For the text-containing cell, return its midpoint in [X, Y] coordinate format. 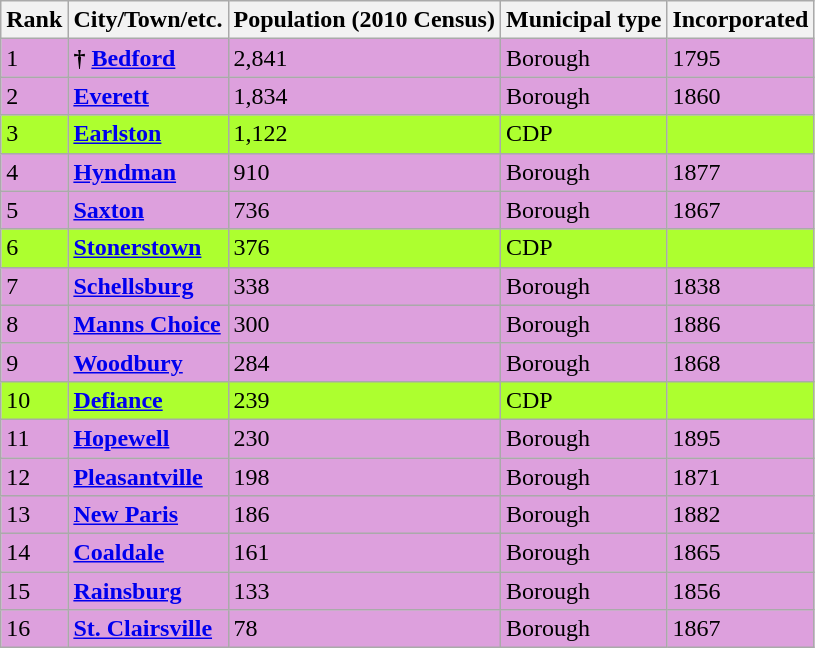
16 [34, 629]
Rainsburg [148, 591]
6 [34, 248]
338 [364, 286]
2,841 [364, 58]
8 [34, 324]
230 [364, 438]
1877 [740, 172]
376 [364, 248]
13 [34, 515]
186 [364, 515]
Pleasantville [148, 477]
Everett [148, 96]
239 [364, 400]
10 [34, 400]
12 [34, 477]
7 [34, 286]
Defiance [148, 400]
11 [34, 438]
2 [34, 96]
Coaldale [148, 553]
5 [34, 210]
736 [364, 210]
Population (2010 Census) [364, 20]
133 [364, 591]
† Bedford [148, 58]
1895 [740, 438]
1886 [740, 324]
City/Town/etc. [148, 20]
9 [34, 362]
78 [364, 629]
14 [34, 553]
4 [34, 172]
St. Clairsville [148, 629]
Hopewell [148, 438]
3 [34, 134]
1882 [740, 515]
1838 [740, 286]
1865 [740, 553]
15 [34, 591]
New Paris [148, 515]
1795 [740, 58]
1871 [740, 477]
Manns Choice [148, 324]
Earlston [148, 134]
1856 [740, 591]
Municipal type [583, 20]
Rank [34, 20]
300 [364, 324]
Incorporated [740, 20]
1 [34, 58]
910 [364, 172]
198 [364, 477]
Hyndman [148, 172]
284 [364, 362]
1,834 [364, 96]
161 [364, 553]
Schellsburg [148, 286]
Saxton [148, 210]
Stonerstown [148, 248]
1868 [740, 362]
1860 [740, 96]
Woodbury [148, 362]
1,122 [364, 134]
